Provide the (X, Y) coordinate of the cell's center where the given text is located.  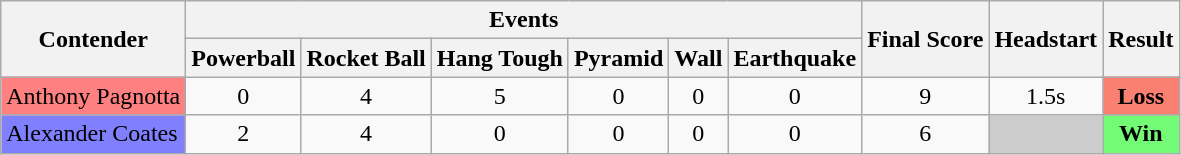
Headstart (1046, 39)
Wall (698, 58)
Earthquake (795, 58)
6 (926, 134)
2 (244, 134)
Pyramid (618, 58)
Rocket Ball (366, 58)
Result (1141, 39)
1.5s (1046, 96)
9 (926, 96)
Anthony Pagnotta (94, 96)
Powerball (244, 58)
Win (1141, 134)
Hang Tough (500, 58)
Loss (1141, 96)
Events (524, 20)
Alexander Coates (94, 134)
Contender (94, 39)
Final Score (926, 39)
5 (500, 96)
